Output the [X, Y] coordinate of the center of the cell containing the given text.  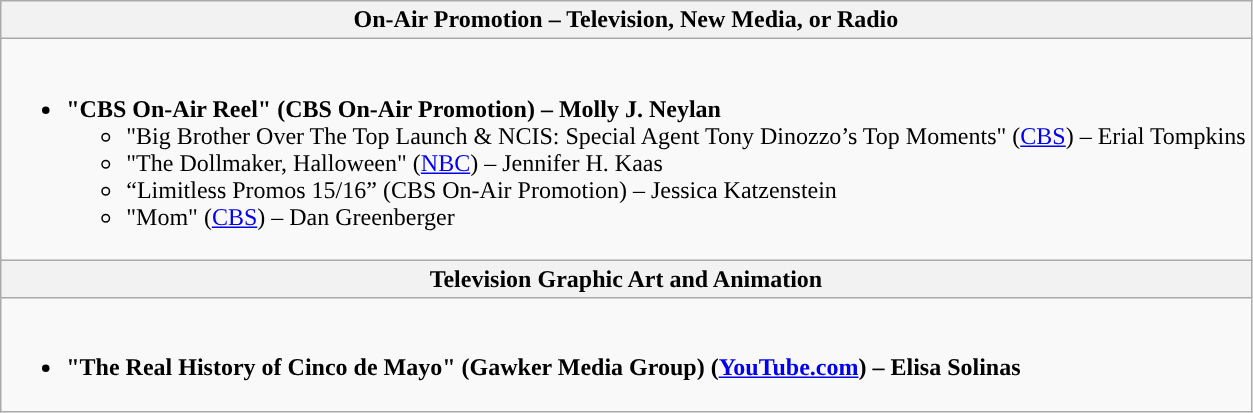
On-Air Promotion – Television, New Media, or Radio [626, 20]
Television Graphic Art and Animation [626, 279]
"The Real History of Cinco de Mayo" (Gawker Media Group) (YouTube.com) – Elisa Solinas [626, 354]
